Determine the (x, y) coordinate at the center of the cell enclosing the given text.  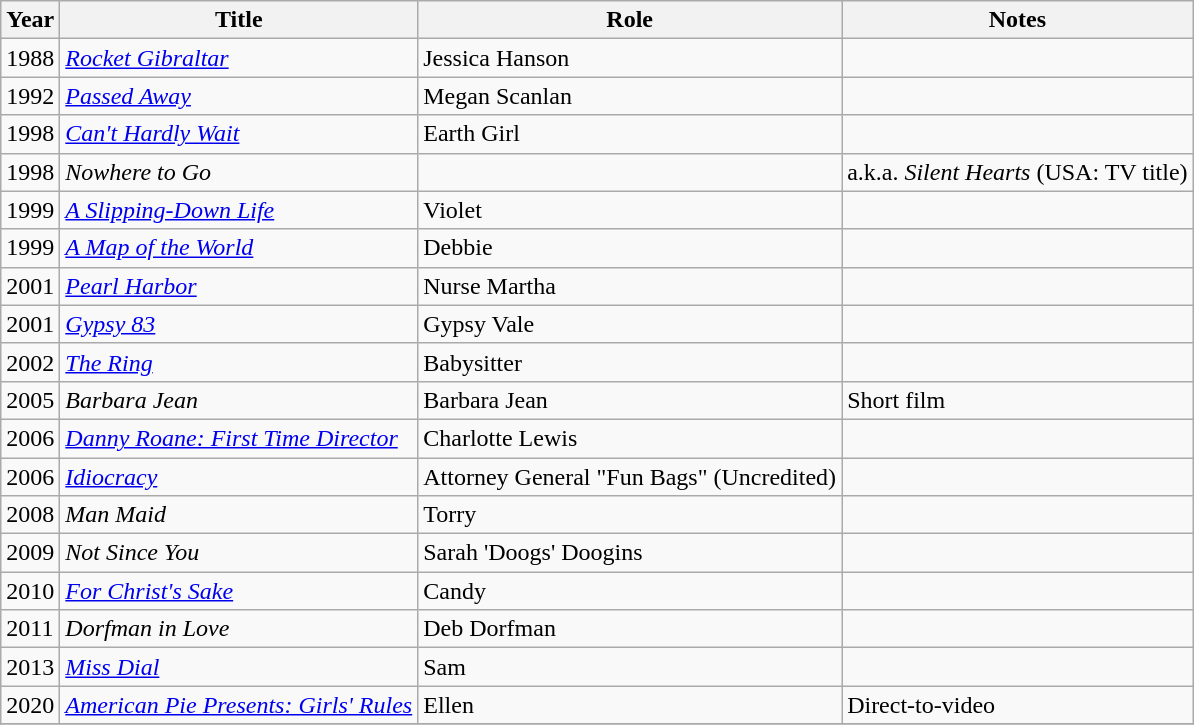
Miss Dial (239, 667)
Passed Away (239, 96)
Violet (630, 210)
Candy (630, 591)
Danny Roane: First Time Director (239, 438)
Gypsy 83 (239, 324)
Babysitter (630, 362)
1992 (30, 96)
Man Maid (239, 515)
The Ring (239, 362)
Deb Dorfman (630, 629)
2009 (30, 553)
Idiocracy (239, 477)
Torry (630, 515)
Megan Scanlan (630, 96)
Debbie (630, 248)
Gypsy Vale (630, 324)
A Slipping-Down Life (239, 210)
2013 (30, 667)
2008 (30, 515)
Direct-to-video (1018, 705)
2005 (30, 400)
Title (239, 20)
Year (30, 20)
2002 (30, 362)
Jessica Hanson (630, 58)
Not Since You (239, 553)
Pearl Harbor (239, 286)
Rocket Gibraltar (239, 58)
Attorney General "Fun Bags" (Uncredited) (630, 477)
Charlotte Lewis (630, 438)
A Map of the World (239, 248)
Nowhere to Go (239, 172)
Short film (1018, 400)
Nurse Martha (630, 286)
For Christ's Sake (239, 591)
Earth Girl (630, 134)
2020 (30, 705)
Can't Hardly Wait (239, 134)
Ellen (630, 705)
Notes (1018, 20)
Sam (630, 667)
Dorfman in Love (239, 629)
American Pie Presents: Girls' Rules (239, 705)
a.k.a. Silent Hearts (USA: TV title) (1018, 172)
1988 (30, 58)
2010 (30, 591)
2011 (30, 629)
Sarah 'Doogs' Doogins (630, 553)
Role (630, 20)
